Extract the [X, Y] coordinate from the center of the cell holding the provided text.  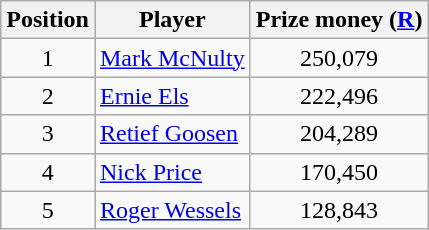
Player [172, 20]
Prize money (R) [339, 20]
Retief Goosen [172, 134]
222,496 [339, 96]
3 [48, 134]
2 [48, 96]
Position [48, 20]
Nick Price [172, 172]
250,079 [339, 58]
Ernie Els [172, 96]
1 [48, 58]
204,289 [339, 134]
Mark McNulty [172, 58]
5 [48, 210]
Roger Wessels [172, 210]
170,450 [339, 172]
4 [48, 172]
128,843 [339, 210]
